Output the [X, Y] coordinate of the center of the cell containing the given text.  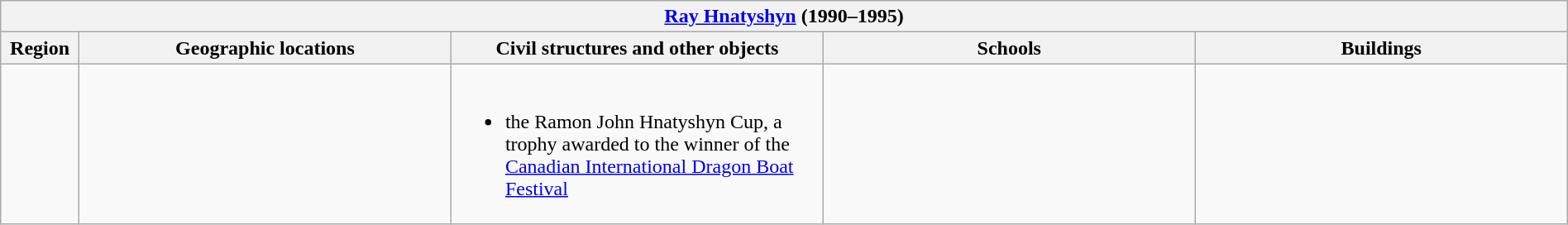
Region [40, 48]
Schools [1009, 48]
Geographic locations [265, 48]
Civil structures and other objects [637, 48]
the Ramon John Hnatyshyn Cup, a trophy awarded to the winner of the Canadian International Dragon Boat Festival [637, 144]
Ray Hnatyshyn (1990–1995) [784, 17]
Buildings [1381, 48]
